Return the [x, y] coordinate for the center point of the cell that contains the specified text.  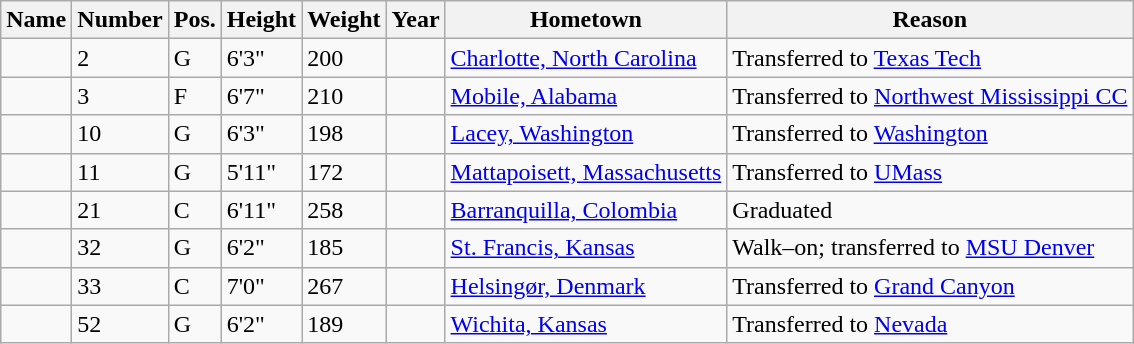
52 [120, 324]
172 [344, 172]
210 [344, 96]
Charlotte, North Carolina [586, 58]
Lacey, Washington [586, 134]
Walk–on; transferred to MSU Denver [930, 248]
Transferred to UMass [930, 172]
Graduated [930, 210]
Hometown [586, 20]
2 [120, 58]
6'11" [261, 210]
Reason [930, 20]
Transferred to Grand Canyon [930, 286]
Helsingør, Denmark [586, 286]
Pos. [194, 20]
St. Francis, Kansas [586, 248]
Weight [344, 20]
258 [344, 210]
3 [120, 96]
Mattapoisett, Massachusetts [586, 172]
Height [261, 20]
Mobile, Alabama [586, 96]
200 [344, 58]
21 [120, 210]
Year [416, 20]
33 [120, 286]
F [194, 96]
Transferred to Northwest Mississippi CC [930, 96]
Transferred to Washington [930, 134]
Barranquilla, Colombia [586, 210]
Name [36, 20]
7'0" [261, 286]
10 [120, 134]
11 [120, 172]
198 [344, 134]
Wichita, Kansas [586, 324]
5'11" [261, 172]
32 [120, 248]
Transferred to Texas Tech [930, 58]
Transferred to Nevada [930, 324]
189 [344, 324]
Number [120, 20]
185 [344, 248]
267 [344, 286]
6'7" [261, 96]
